Output the (x, y) coordinate of the center of the cell containing the given text.  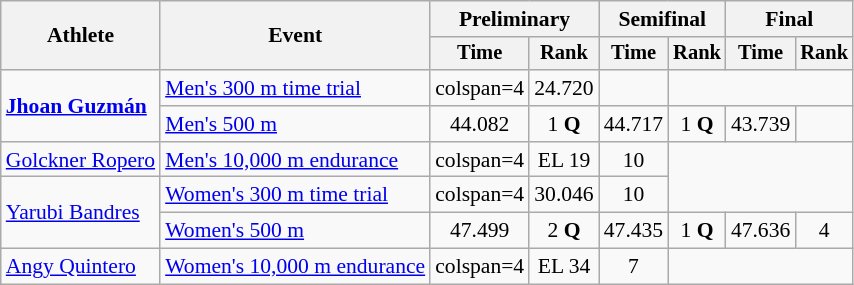
47.435 (634, 231)
Final (790, 19)
Athlete (80, 36)
Women's 500 m (295, 231)
EL 19 (564, 160)
2 Q (564, 231)
Preliminary (514, 19)
7 (634, 267)
44.717 (634, 124)
30.046 (564, 195)
Women's 10,000 m endurance (295, 267)
Women's 300 m time trial (295, 195)
4 (824, 231)
Men's 10,000 m endurance (295, 160)
47.499 (480, 231)
Golckner Ropero (80, 160)
24.720 (564, 88)
Men's 300 m time trial (295, 88)
44.082 (480, 124)
Men's 500 m (295, 124)
Yarubi Bandres (80, 212)
Semifinal (662, 19)
Jhoan Guzmán (80, 106)
Event (295, 36)
Angy Quintero (80, 267)
EL 34 (564, 267)
43.739 (760, 124)
47.636 (760, 231)
